Extract the (x, y) coordinate from the center of the cell holding the provided text.  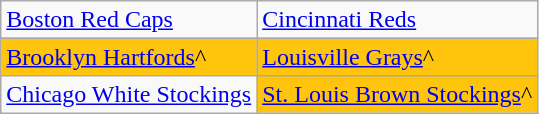
Chicago White Stockings (129, 94)
Louisville Grays^ (398, 56)
Boston Red Caps (129, 20)
Brooklyn Hartfords^ (129, 56)
Cincinnati Reds (398, 20)
St. Louis Brown Stockings^ (398, 94)
